Identify which cell holds the provided text, then report its (x, y) central coordinate. 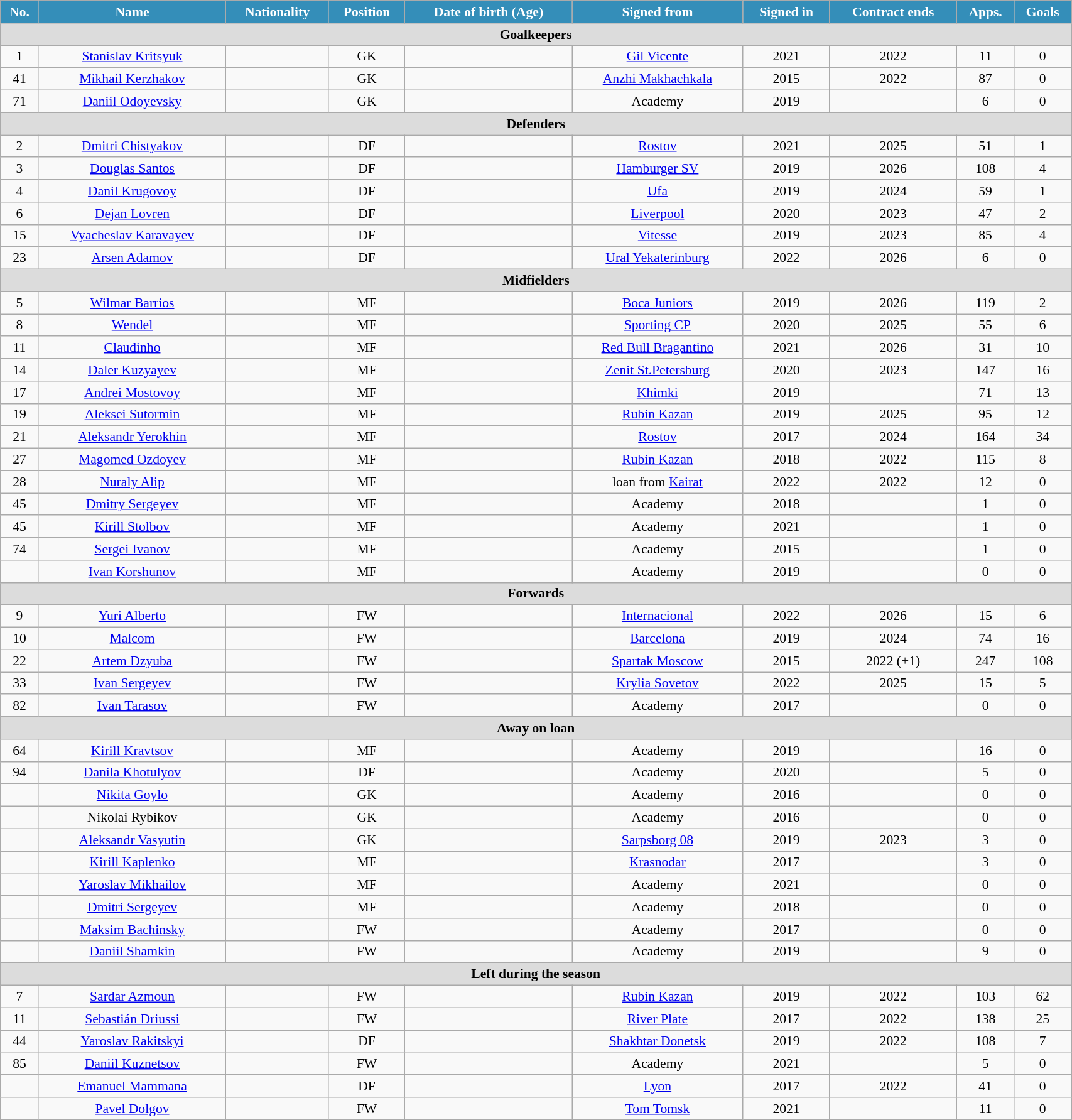
31 (985, 348)
Sarpsborg 08 (658, 840)
13 (1042, 393)
Position (367, 12)
Emanuel Mammana (132, 1086)
Krylia Sovetov (658, 683)
Wilmar Barrios (132, 303)
Zenit St.Petersburg (658, 370)
Date of birth (Age) (489, 12)
Ivan Sergeyev (132, 683)
Sebastián Driussi (132, 1019)
103 (985, 997)
Daniil Kuznetsov (132, 1064)
Apps. (985, 12)
Yaroslav Mikhailov (132, 885)
164 (985, 437)
Liverpool (658, 214)
23 (19, 258)
Goals (1042, 12)
27 (19, 460)
247 (985, 661)
Name (132, 12)
22 (19, 661)
17 (19, 393)
loan from Kairat (658, 482)
Wendel (132, 325)
62 (1042, 997)
Nationality (278, 12)
Barcelona (658, 639)
87 (985, 79)
Ivan Tarasov (132, 706)
Defenders (536, 124)
34 (1042, 437)
Daniil Odoyevsky (132, 102)
Nikita Goylo (132, 795)
Maksim Bachinsky (132, 930)
Krasnodar (658, 862)
Claudinho (132, 348)
Anzhi Makhachkala (658, 79)
Left during the season (536, 974)
Daler Kuzyayev (132, 370)
Ufa (658, 191)
44 (19, 1041)
Gil Vicente (658, 57)
Dmitri Sergeyev (132, 907)
Nuraly Alip (132, 482)
115 (985, 460)
Sergei Ivanov (132, 549)
Khimki (658, 393)
No. (19, 12)
Sporting CP (658, 325)
47 (985, 214)
Contract ends (893, 12)
119 (985, 303)
Kirill Kaplenko (132, 862)
147 (985, 370)
Goalkeepers (536, 35)
Dmitry Sergeyev (132, 504)
14 (19, 370)
Spartak Moscow (658, 661)
55 (985, 325)
Sardar Azmoun (132, 997)
Aleksei Sutormin (132, 415)
Away on loan (536, 728)
51 (985, 146)
Malcom (132, 639)
Red Bull Bragantino (658, 348)
Forwards (536, 594)
Hamburger SV (658, 169)
Aleksandr Vasyutin (132, 840)
Mikhail Kerzhakov (132, 79)
25 (1042, 1019)
Signed in (786, 12)
Kirill Kravtsov (132, 751)
2022 (+1) (893, 661)
Vyacheslav Karavayev (132, 236)
Pavel Dolgov (132, 1109)
Shakhtar Donetsk (658, 1041)
Dmitri Chistyakov (132, 146)
Tom Tomsk (658, 1109)
Ivan Korshunov (132, 572)
Midfielders (536, 281)
138 (985, 1019)
21 (19, 437)
Yuri Alberto (132, 616)
Magomed Ozdoyev (132, 460)
Artem Dzyuba (132, 661)
Arsen Adamov (132, 258)
59 (985, 191)
Daniil Shamkin (132, 952)
Douglas Santos (132, 169)
Vitesse (658, 236)
33 (19, 683)
Stanislav Kritsyuk (132, 57)
Dejan Lovren (132, 214)
Yaroslav Rakitskyi (132, 1041)
94 (19, 773)
Boca Juniors (658, 303)
64 (19, 751)
Kirill Stolbov (132, 527)
Lyon (658, 1086)
Danila Khotulyov (132, 773)
95 (985, 415)
River Plate (658, 1019)
28 (19, 482)
82 (19, 706)
Ural Yekaterinburg (658, 258)
Nikolai Rybikov (132, 818)
Danil Krugovoy (132, 191)
Andrei Mostovoy (132, 393)
Signed from (658, 12)
19 (19, 415)
Internacional (658, 616)
Aleksandr Yerokhin (132, 437)
